Scan for the cell matching the given text and deliver its [x, y] coordinate at center. 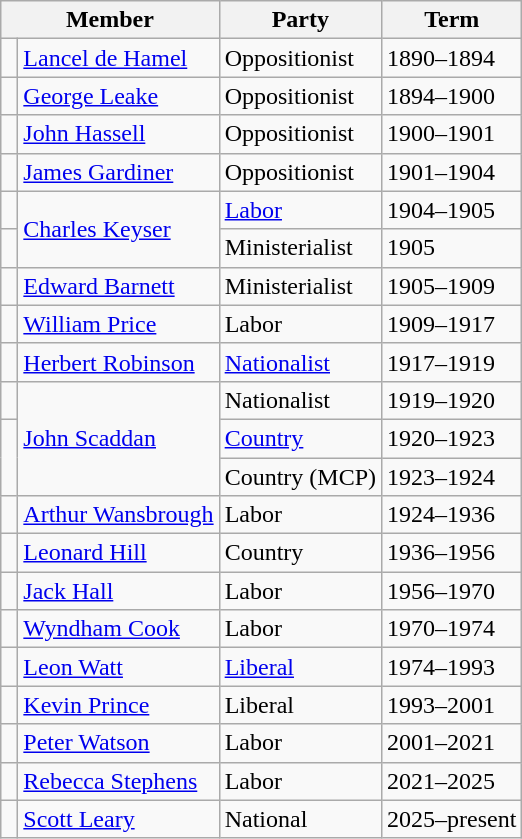
Member [110, 20]
1905 [452, 248]
2025–present [452, 819]
1890–1894 [452, 58]
Kevin Prince [118, 705]
John Hassell [118, 134]
Leon Watt [118, 667]
1894–1900 [452, 96]
Country (MCP) [300, 477]
1974–1993 [452, 667]
Jack Hall [118, 591]
2021–2025 [452, 781]
1956–1970 [452, 591]
1901–1904 [452, 172]
1970–1974 [452, 629]
Leonard Hill [118, 553]
2001–2021 [452, 743]
1936–1956 [452, 553]
1905–1909 [452, 286]
Rebecca Stephens [118, 781]
William Price [118, 324]
1923–1924 [452, 477]
1924–1936 [452, 515]
Wyndham Cook [118, 629]
1900–1901 [452, 134]
George Leake [118, 96]
1919–1920 [452, 400]
Party [300, 20]
1917–1919 [452, 362]
Peter Watson [118, 743]
1904–1905 [452, 210]
Term [452, 20]
James Gardiner [118, 172]
National [300, 819]
Herbert Robinson [118, 362]
1993–2001 [452, 705]
Arthur Wansbrough [118, 515]
Scott Leary [118, 819]
Edward Barnett [118, 286]
Charles Keyser [118, 229]
1909–1917 [452, 324]
1920–1923 [452, 438]
John Scaddan [118, 438]
Lancel de Hamel [118, 58]
